Return (x, y) of the center of cell containing provided text 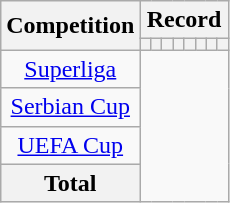
UEFA Cup (70, 145)
Serbian Cup (70, 107)
Competition (70, 26)
Total (70, 183)
Record (184, 20)
Superliga (70, 69)
